Determine the [X, Y] coordinate at the center of the cell enclosing the given text.  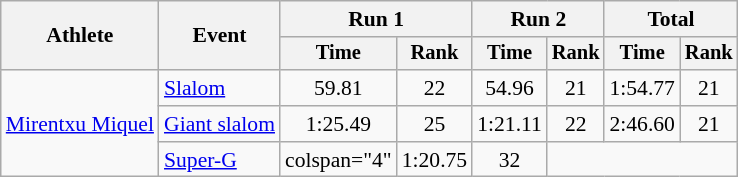
Athlete [80, 36]
Total [670, 19]
Run 2 [538, 19]
Giant slalom [220, 124]
25 [434, 124]
Mirentxu Miquel [80, 124]
59.81 [338, 88]
1:25.49 [338, 124]
Event [220, 36]
1:54.77 [642, 88]
Slalom [220, 88]
Run 1 [376, 19]
54.96 [510, 88]
2:46.60 [642, 124]
1:21.11 [510, 124]
